Return (x, y) of the center of cell containing provided text 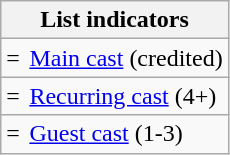
Recurring cast (4+) (127, 96)
Guest cast (1-3) (127, 134)
Main cast (credited) (127, 58)
List indicators (114, 20)
